Return the (X, Y) coordinate for the center point of the cell that contains the specified text.  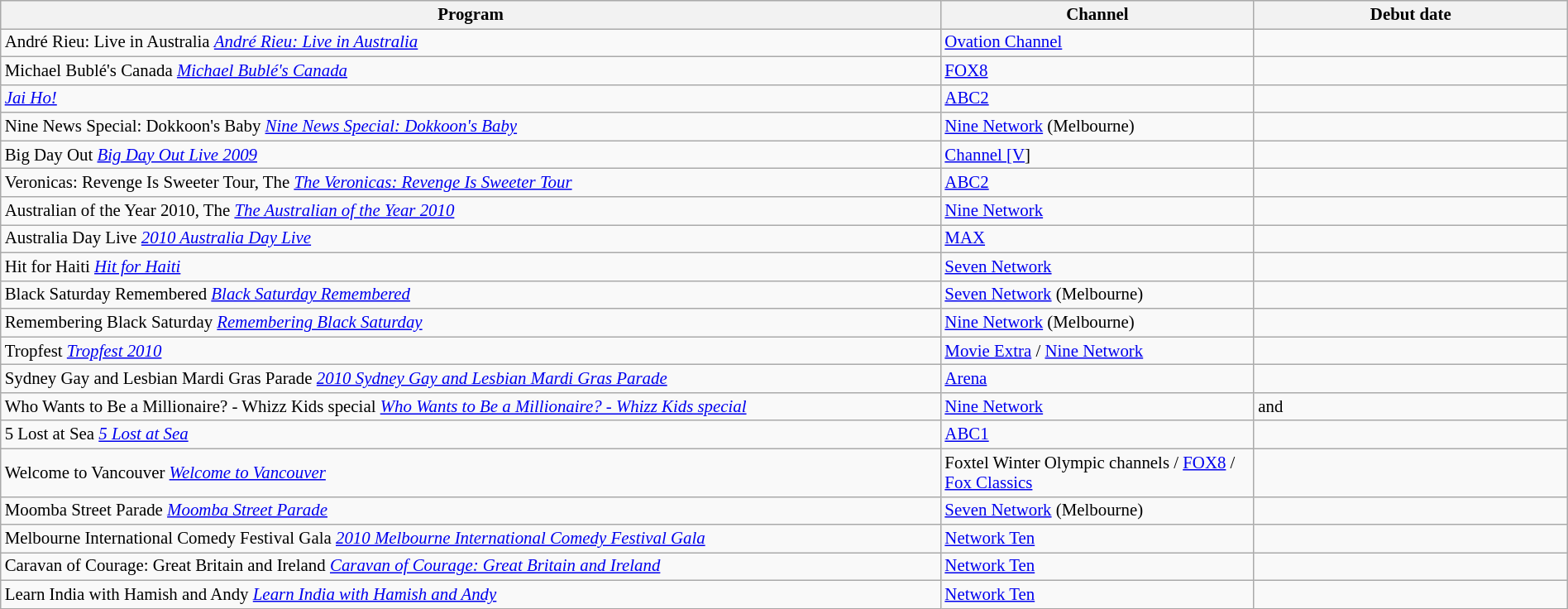
5 Lost at Sea 5 Lost at Sea (471, 434)
Veronicas: Revenge Is Sweeter Tour, The The Veronicas: Revenge Is Sweeter Tour (471, 183)
Ovation Channel (1097, 42)
Black Saturday Remembered Black Saturday Remembered (471, 295)
Movie Extra / Nine Network (1097, 351)
Moomba Street Parade Moomba Street Parade (471, 511)
and (1411, 406)
Sydney Gay and Lesbian Mardi Gras Parade 2010 Sydney Gay and Lesbian Mardi Gras Parade (471, 379)
Remembering Black Saturday Remembering Black Saturday (471, 323)
Jai Ho! (471, 98)
Australia Day Live 2010 Australia Day Live (471, 238)
Arena (1097, 379)
Australian of the Year 2010, The The Australian of the Year 2010 (471, 211)
Learn India with Hamish and Andy Learn India with Hamish and Andy (471, 595)
Foxtel Winter Olympic channels / FOX8 / Fox Classics (1097, 472)
Michael Bublé's Canada Michael Bublé's Canada (471, 70)
Tropfest Tropfest 2010 (471, 351)
MAX (1097, 238)
ABC1 (1097, 434)
Who Wants to Be a Millionaire? - Whizz Kids special Who Wants to Be a Millionaire? - Whizz Kids special (471, 406)
Channel (1097, 15)
Big Day Out Big Day Out Live 2009 (471, 155)
Program (471, 15)
Nine News Special: Dokkoon's Baby Nine News Special: Dokkoon's Baby (471, 127)
Hit for Haiti Hit for Haiti (471, 266)
FOX8 (1097, 70)
Caravan of Courage: Great Britain and Ireland Caravan of Courage: Great Britain and Ireland (471, 567)
André Rieu: Live in Australia André Rieu: Live in Australia (471, 42)
Melbourne International Comedy Festival Gala 2010 Melbourne International Comedy Festival Gala (471, 539)
Welcome to Vancouver Welcome to Vancouver (471, 472)
Seven Network (1097, 266)
Debut date (1411, 15)
Channel [V] (1097, 155)
